Locate the cell with the specified text and output its [X, Y] center coordinate. 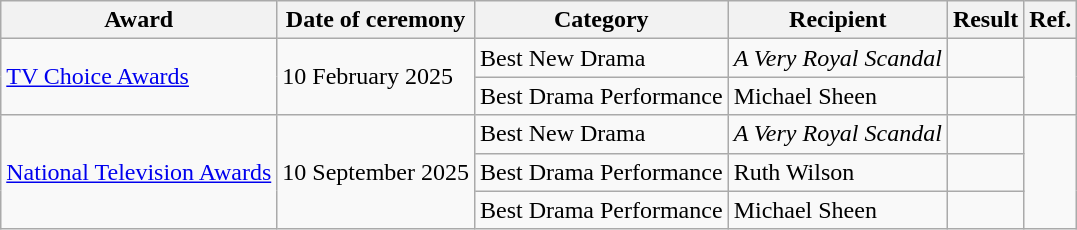
Ruth Wilson [838, 172]
National Television Awards [139, 172]
Date of ceremony [376, 20]
Recipient [838, 20]
10 February 2025 [376, 77]
Ref. [1050, 20]
10 September 2025 [376, 172]
Category [601, 20]
TV Choice Awards [139, 77]
Award [139, 20]
Result [985, 20]
